For the text-containing cell, return its midpoint in (X, Y) coordinate format. 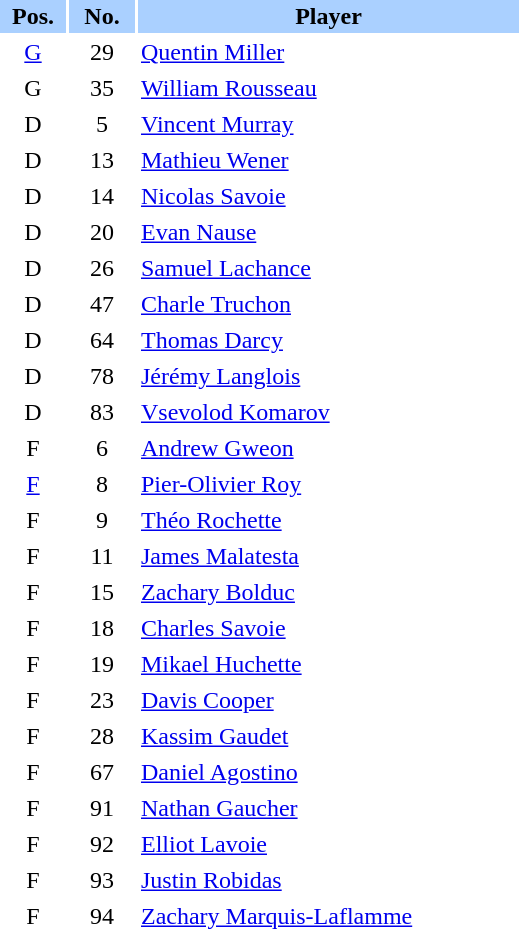
Samuel Lachance (328, 268)
91 (102, 808)
Andrew Gweon (328, 448)
67 (102, 772)
Justin Robidas (328, 880)
Vincent Murray (328, 124)
Jérémy Langlois (328, 376)
Mikael Huchette (328, 664)
Player (328, 16)
6 (102, 448)
Daniel Agostino (328, 772)
18 (102, 628)
5 (102, 124)
8 (102, 484)
Pier-Olivier Roy (328, 484)
64 (102, 340)
Zachary Bolduc (328, 592)
11 (102, 556)
13 (102, 160)
Pos. (33, 16)
Théo Rochette (328, 520)
Charles Savoie (328, 628)
78 (102, 376)
Davis Cooper (328, 700)
Elliot Lavoie (328, 844)
Mathieu Wener (328, 160)
28 (102, 736)
No. (102, 16)
20 (102, 232)
92 (102, 844)
Quentin Miller (328, 52)
83 (102, 412)
47 (102, 304)
15 (102, 592)
26 (102, 268)
Evan Nause (328, 232)
23 (102, 700)
Kassim Gaudet (328, 736)
14 (102, 196)
29 (102, 52)
Thomas Darcy (328, 340)
93 (102, 880)
Charle Truchon (328, 304)
William Rousseau (328, 88)
35 (102, 88)
9 (102, 520)
James Malatesta (328, 556)
Vsevolod Komarov (328, 412)
19 (102, 664)
Nicolas Savoie (328, 196)
Nathan Gaucher (328, 808)
